Find where the given text appears and provide that cell's center as [X, Y] coordinate. 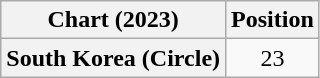
South Korea (Circle) [114, 58]
23 [273, 58]
Chart (2023) [114, 20]
Position [273, 20]
